Search for the cell housing the specified text and yield its (x, y) center coordinate. 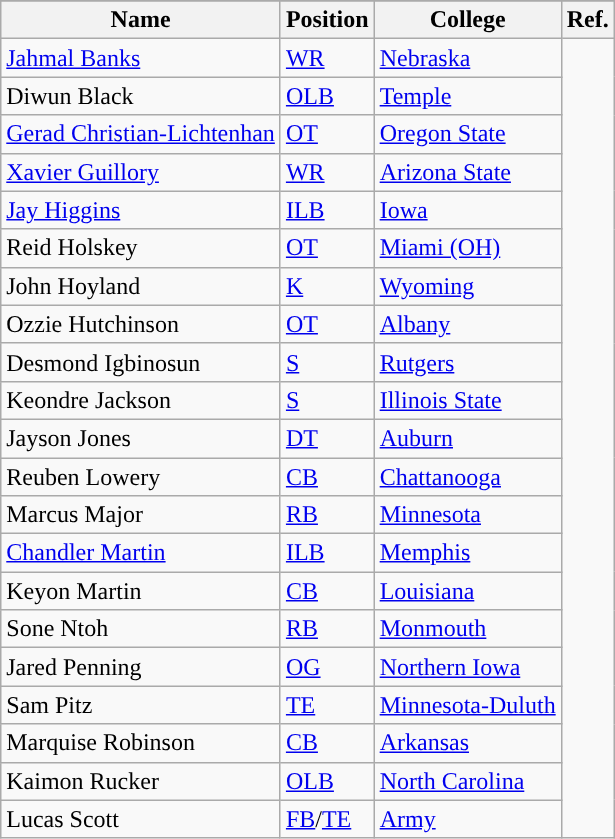
Chandler Martin (141, 553)
Gerad Christian-Lichtenhan (141, 134)
Army (468, 819)
Desmond Igbinosun (141, 362)
K (327, 286)
Keyon Martin (141, 591)
Temple (468, 96)
Chattanooga (468, 477)
Monmouth (468, 629)
Xavier Guillory (141, 172)
Wyoming (468, 286)
Ozzie Hutchinson (141, 324)
Miami (OH) (468, 248)
Minnesota-Duluth (468, 705)
Name (141, 20)
Marquise Robinson (141, 743)
Keondre Jackson (141, 400)
Rutgers (468, 362)
Reid Holskey (141, 248)
Position (327, 20)
TE (327, 705)
Minnesota (468, 515)
Iowa (468, 210)
Jayson Jones (141, 438)
Jay Higgins (141, 210)
Jahmal Banks (141, 58)
Nebraska (468, 58)
Oregon State (468, 134)
Illinois State (468, 400)
Ref. (588, 20)
North Carolina (468, 781)
DT (327, 438)
Sone Ntoh (141, 629)
College (468, 20)
Lucas Scott (141, 819)
Diwun Black (141, 96)
Reuben Lowery (141, 477)
FB/TE (327, 819)
Sam Pitz (141, 705)
Northern Iowa (468, 667)
Arizona State (468, 172)
Louisiana (468, 591)
Marcus Major (141, 515)
Albany (468, 324)
Arkansas (468, 743)
Kaimon Rucker (141, 781)
John Hoyland (141, 286)
Memphis (468, 553)
Auburn (468, 438)
Jared Penning (141, 667)
OG (327, 667)
